Determine the (X, Y) coordinate at the center of the cell enclosing the given text.  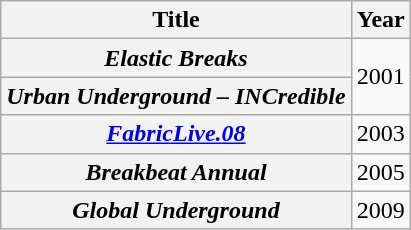
2009 (380, 210)
2001 (380, 77)
Urban Underground – INCredible (176, 96)
2003 (380, 134)
Title (176, 20)
Breakbeat Annual (176, 172)
FabricLive.08 (176, 134)
2005 (380, 172)
Global Underground (176, 210)
Elastic Breaks (176, 58)
Year (380, 20)
